Find where the given text appears and provide that cell's center as (x, y) coordinate. 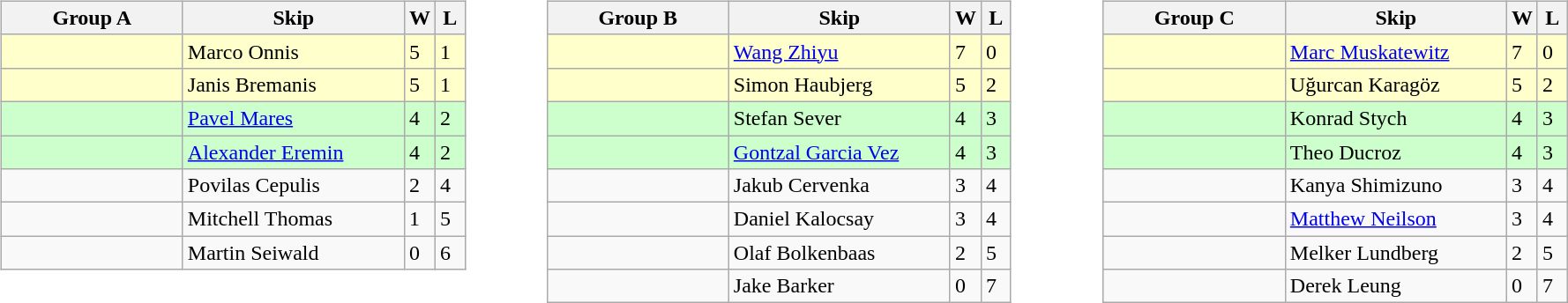
Uğurcan Karagöz (1395, 85)
Gontzal Garcia Vez (840, 152)
Alexander Eremin (293, 152)
Group C (1194, 18)
Janis Bremanis (293, 85)
Group A (92, 18)
Derek Leung (1395, 286)
Martin Seiwald (293, 253)
Stefan Sever (840, 118)
6 (450, 253)
Daniel Kalocsay (840, 219)
Jake Barker (840, 286)
Melker Lundberg (1395, 253)
Mitchell Thomas (293, 219)
Simon Haubjerg (840, 85)
Jakub Cervenka (840, 186)
Marco Onnis (293, 51)
Konrad Stych (1395, 118)
Wang Zhiyu (840, 51)
Pavel Mares (293, 118)
Group B (638, 18)
Matthew Neilson (1395, 219)
Theo Ducroz (1395, 152)
Kanya Shimizuno (1395, 186)
Marc Muskatewitz (1395, 51)
Povilas Cepulis (293, 186)
Olaf Bolkenbaas (840, 253)
